Output the (x, y) coordinate of the center of the cell containing the given text.  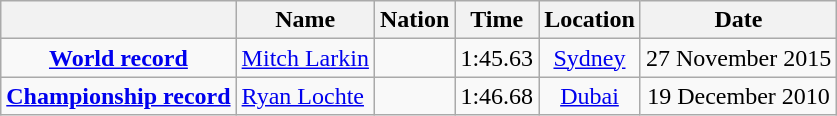
19 December 2010 (738, 96)
1:46.68 (497, 96)
Time (497, 20)
Name (305, 20)
Location (590, 20)
World record (118, 58)
Dubai (590, 96)
Championship record (118, 96)
Date (738, 20)
1:45.63 (497, 58)
Ryan Lochte (305, 96)
Sydney (590, 58)
Mitch Larkin (305, 58)
27 November 2015 (738, 58)
Nation (414, 20)
